Capture the cell that displays the provided text and extract its (x, y) central coordinate. 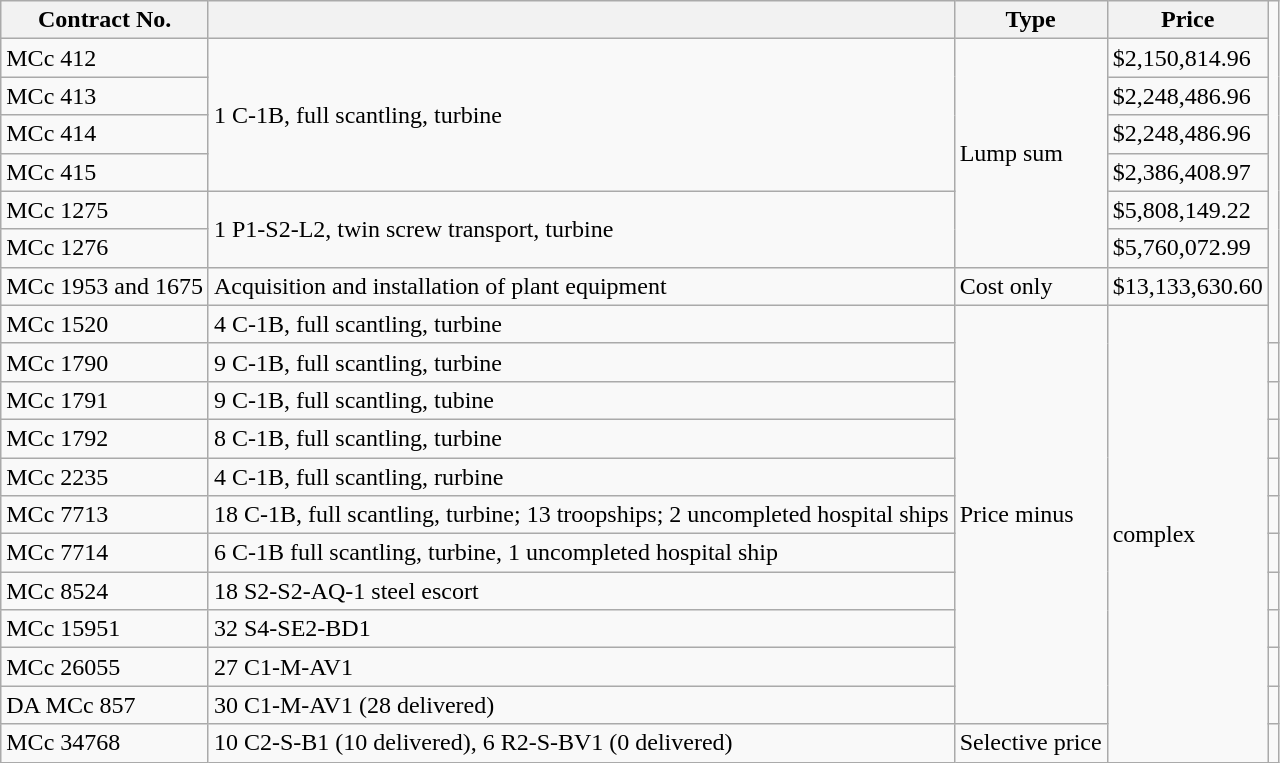
4 C-1B, full scantling, turbine (581, 324)
MCc 1953 and 1675 (105, 286)
32 S4-SE2-BD1 (581, 629)
MCc 26055 (105, 667)
MCc 414 (105, 134)
Lump sum (1030, 153)
8 C-1B, full scantling, turbine (581, 438)
Selective price (1030, 743)
MCc 34768 (105, 743)
DA MCc 857 (105, 705)
$13,133,630.60 (1188, 286)
MCc 412 (105, 58)
18 S2-S2-AQ-1 steel escort (581, 591)
$5,808,149.22 (1188, 210)
MCc 1792 (105, 438)
MCc 15951 (105, 629)
MCc 1791 (105, 400)
MCc 415 (105, 172)
1 C-1B, full scantling, turbine (581, 115)
complex (1188, 534)
9 C-1B, full scantling, tubine (581, 400)
Price minus (1030, 514)
9 C-1B, full scantling, turbine (581, 362)
4 C-1B, full scantling, rurbine (581, 477)
MCc 7714 (105, 553)
MCc 1520 (105, 324)
30 C1-M-AV1 (28 delivered) (581, 705)
$2,386,408.97 (1188, 172)
Cost only (1030, 286)
Price (1188, 20)
Contract No. (105, 20)
MCc 1790 (105, 362)
MCc 2235 (105, 477)
1 P1-S2-L2, twin screw transport, turbine (581, 229)
$2,150,814.96 (1188, 58)
6 C-1B full scantling, turbine, 1 uncompleted hospital ship (581, 553)
MCc 1275 (105, 210)
MCc 8524 (105, 591)
10 C2-S-B1 (10 delivered), 6 R2-S-BV1 (0 delivered) (581, 743)
Type (1030, 20)
Acquisition and installation of plant equipment (581, 286)
$5,760,072.99 (1188, 248)
27 C1-M-AV1 (581, 667)
18 C-1B, full scantling, turbine; 13 troopships; 2 uncompleted hospital ships (581, 515)
MCc 7713 (105, 515)
MCc 413 (105, 96)
MCc 1276 (105, 248)
